From the cell containing the given text, extract its center point as (X, Y) coordinate. 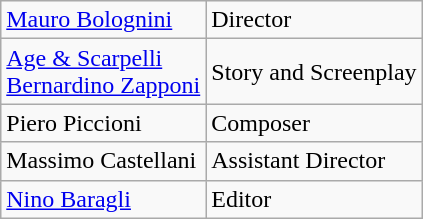
Composer (314, 123)
Mauro Bolognini (104, 20)
Editor (314, 199)
Nino Baragli (104, 199)
Story and Screenplay (314, 72)
Piero Piccioni (104, 123)
Assistant Director (314, 161)
Massimo Castellani (104, 161)
Director (314, 20)
Age & ScarpelliBernardino Zapponi (104, 72)
